Pinpoint the cell where the given text exists, returning its (X, Y) midpoint coordinate. 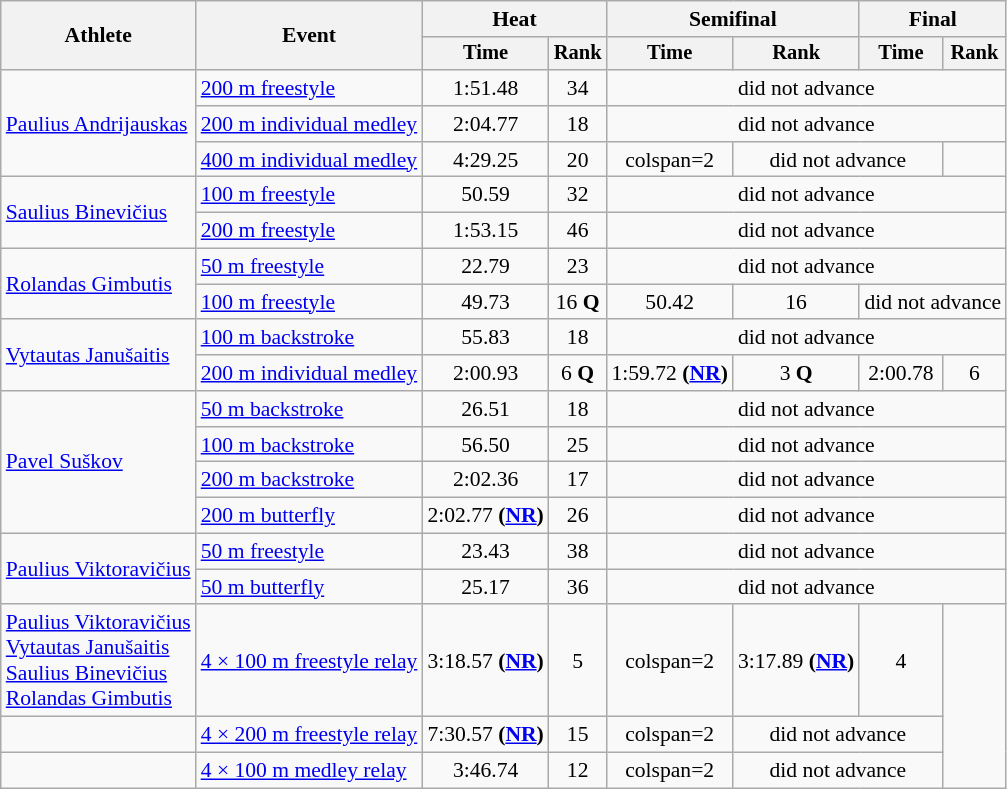
16 Q (578, 302)
23 (578, 267)
22.79 (485, 267)
56.50 (485, 445)
49.73 (485, 302)
23.43 (485, 552)
Athlete (98, 36)
12 (578, 771)
Final (932, 19)
5 (578, 661)
Event (310, 36)
Rolandas Gimbutis (98, 284)
36 (578, 587)
2:00.93 (485, 373)
26 (578, 516)
4 (900, 661)
Paulius Viktoravičius (98, 570)
4 × 200 m freestyle relay (310, 735)
Paulius ViktoravičiusVytautas JanušaitisSaulius BinevičiusRolandas Gimbutis (98, 661)
6 Q (578, 373)
3:46.74 (485, 771)
Semifinal (732, 19)
50 m backstroke (310, 409)
50.59 (485, 195)
2:02.77 (NR) (485, 516)
34 (578, 88)
1:59.72 (NR) (669, 373)
Pavel Suškov (98, 462)
20 (578, 160)
32 (578, 195)
25.17 (485, 587)
4 × 100 m medley relay (310, 771)
7:30.57 (NR) (485, 735)
400 m individual medley (310, 160)
2:04.77 (485, 124)
3:17.89 (NR) (796, 661)
Paulius Andrijauskas (98, 124)
3:18.57 (NR) (485, 661)
16 (796, 302)
200 m backstroke (310, 480)
1:51.48 (485, 88)
50.42 (669, 302)
4:29.25 (485, 160)
Saulius Binevičius (98, 212)
38 (578, 552)
2:00.78 (900, 373)
4 × 100 m freestyle relay (310, 661)
46 (578, 231)
17 (578, 480)
1:53.15 (485, 231)
2:02.36 (485, 480)
Heat (514, 19)
25 (578, 445)
15 (578, 735)
26.51 (485, 409)
6 (975, 373)
50 m butterfly (310, 587)
200 m butterfly (310, 516)
3 Q (796, 373)
55.83 (485, 338)
Vytautas Janušaitis (98, 356)
